Scan for the cell matching the given text and deliver its (X, Y) coordinate at center. 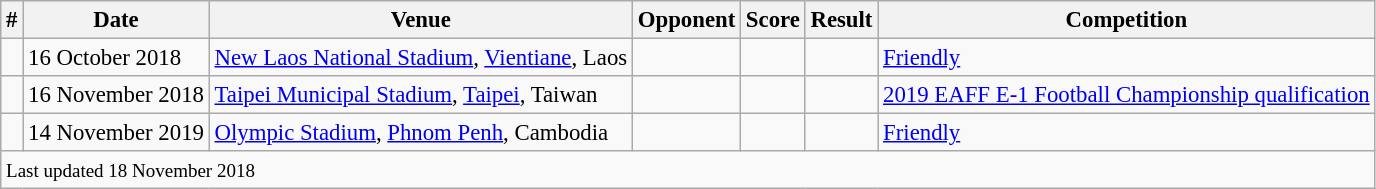
16 October 2018 (116, 58)
Score (774, 20)
Date (116, 20)
Last updated 18 November 2018 (688, 170)
Venue (420, 20)
16 November 2018 (116, 95)
Competition (1126, 20)
New Laos National Stadium, Vientiane, Laos (420, 58)
Olympic Stadium, Phnom Penh, Cambodia (420, 133)
2019 EAFF E-1 Football Championship qualification (1126, 95)
# (12, 20)
14 November 2019 (116, 133)
Result (842, 20)
Opponent (686, 20)
Taipei Municipal Stadium, Taipei, Taiwan (420, 95)
